Determine the [x, y] coordinate at the center of the cell enclosing the given text.  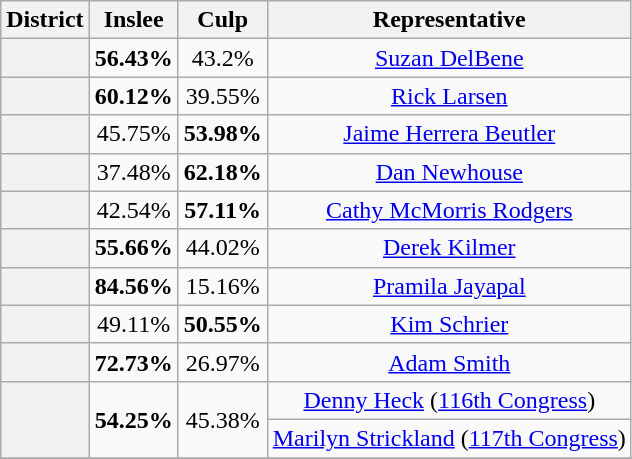
Cathy McMorris Rodgers [449, 210]
44.02% [222, 248]
District [45, 20]
Representative [449, 20]
57.11% [222, 210]
Rick Larsen [449, 96]
45.75% [134, 134]
Denny Heck (116th Congress) [449, 400]
45.38% [222, 419]
43.2% [222, 58]
Marilyn Strickland (117th Congress) [449, 438]
Pramila Jayapal [449, 286]
39.55% [222, 96]
26.97% [222, 362]
37.48% [134, 172]
56.43% [134, 58]
Suzan DelBene [449, 58]
84.56% [134, 286]
Dan Newhouse [449, 172]
Derek Kilmer [449, 248]
55.66% [134, 248]
42.54% [134, 210]
54.25% [134, 419]
Culp [222, 20]
72.73% [134, 362]
50.55% [222, 324]
Inslee [134, 20]
Adam Smith [449, 362]
Jaime Herrera Beutler [449, 134]
Kim Schrier [449, 324]
53.98% [222, 134]
60.12% [134, 96]
62.18% [222, 172]
15.16% [222, 286]
49.11% [134, 324]
